Capture the cell that displays the provided text and extract its [x, y] central coordinate. 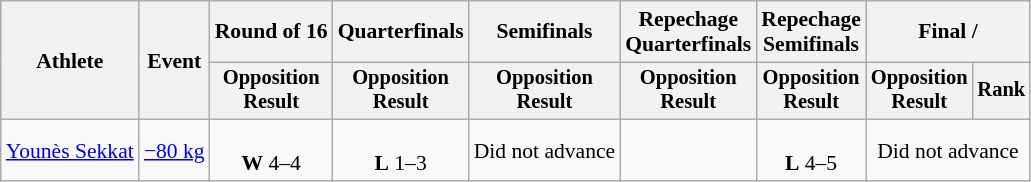
L 4–5 [811, 150]
Athlete [70, 60]
RepechageSemifinals [811, 32]
Final / [948, 32]
−80 kg [174, 150]
Quarterfinals [401, 32]
Younès Sekkat [70, 150]
Round of 16 [272, 32]
Rank [1001, 91]
RepechageQuarterfinals [688, 32]
Semifinals [545, 32]
W 4–4 [272, 150]
L 1–3 [401, 150]
Event [174, 60]
